Locate the cell with the specified text and output its [X, Y] center coordinate. 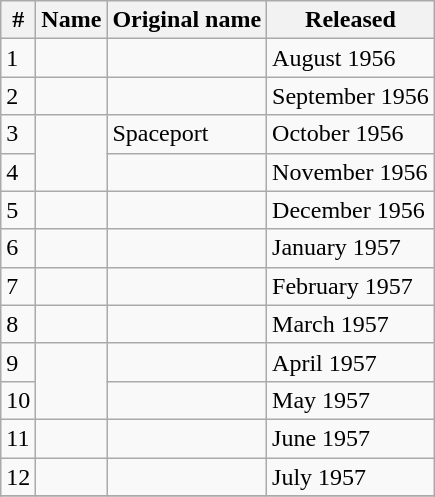
May 1957 [351, 400]
Original name [187, 20]
July 1957 [351, 477]
November 1956 [351, 172]
Released [351, 20]
9 [18, 362]
4 [18, 172]
# [18, 20]
December 1956 [351, 210]
February 1957 [351, 286]
3 [18, 134]
Spaceport [187, 134]
5 [18, 210]
6 [18, 248]
June 1957 [351, 438]
January 1957 [351, 248]
1 [18, 58]
7 [18, 286]
11 [18, 438]
September 1956 [351, 96]
October 1956 [351, 134]
12 [18, 477]
8 [18, 324]
Name [72, 20]
10 [18, 400]
August 1956 [351, 58]
March 1957 [351, 324]
2 [18, 96]
April 1957 [351, 362]
